Extract the [x, y] coordinate from the center of the cell holding the provided text.  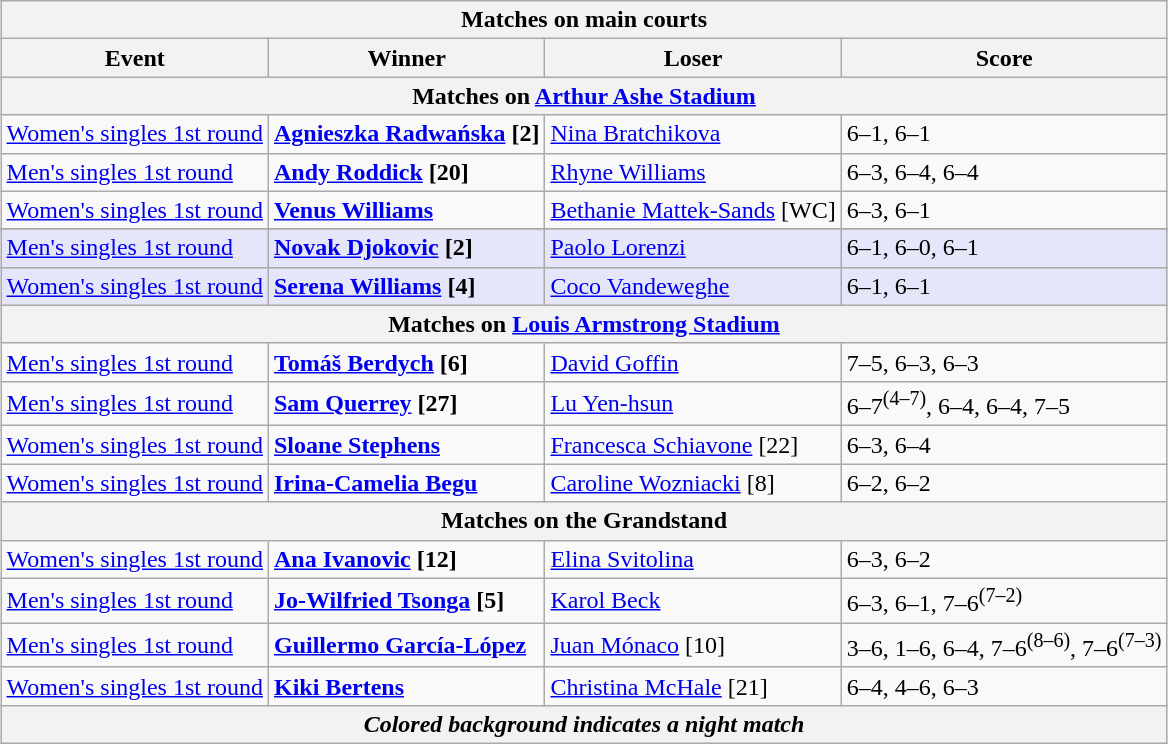
Nina Bratchikova [693, 134]
Event [134, 58]
Serena Williams [4] [406, 286]
Agnieszka Radwańska [2] [406, 134]
Score [1004, 58]
7–5, 6–3, 6–3 [1004, 362]
6–3, 6–4, 6–4 [1004, 172]
Matches on main courts [584, 20]
Coco Vandeweghe [693, 286]
Rhyne Williams [693, 172]
Irina-Camelia Begu [406, 483]
3–6, 1–6, 6–4, 7–6(8–6), 7–6(7–3) [1004, 646]
Novak Djokovic [2] [406, 248]
Venus Williams [406, 210]
David Goffin [693, 362]
6–2, 6–2 [1004, 483]
Kiki Bertens [406, 686]
Jo-Wilfried Tsonga [5] [406, 600]
Caroline Wozniacki [8] [693, 483]
Tomáš Berdych [6] [406, 362]
6–4, 4–6, 6–3 [1004, 686]
Matches on the Grandstand [584, 521]
6–3, 6–4 [1004, 445]
Christina McHale [21] [693, 686]
Matches on Louis Armstrong Stadium [584, 324]
Winner [406, 58]
Elina Svitolina [693, 559]
Ana Ivanovic [12] [406, 559]
6–3, 6–1, 7–6(7–2) [1004, 600]
Colored background indicates a night match [584, 724]
Sloane Stephens [406, 445]
Karol Beck [693, 600]
Lu Yen-hsun [693, 404]
Paolo Lorenzi [693, 248]
Guillermo García-López [406, 646]
Andy Roddick [20] [406, 172]
6–3, 6–1 [1004, 210]
6–7(4–7), 6–4, 6–4, 7–5 [1004, 404]
6–3, 6–2 [1004, 559]
Matches on Arthur Ashe Stadium [584, 96]
Bethanie Mattek-Sands [WC] [693, 210]
Loser [693, 58]
Sam Querrey [27] [406, 404]
Francesca Schiavone [22] [693, 445]
Juan Mónaco [10] [693, 646]
6–1, 6–0, 6–1 [1004, 248]
